Identify which cell holds the provided text, then report its (X, Y) central coordinate. 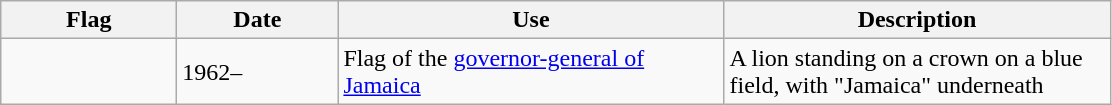
Flag of the governor-general of Jamaica (531, 72)
Date (258, 20)
Flag (89, 20)
Use (531, 20)
Description (917, 20)
1962– (258, 72)
A lion standing on a crown on a blue field, with "Jamaica" underneath (917, 72)
